Detect which cell encompasses the target text, then output its [X, Y] center coordinate. 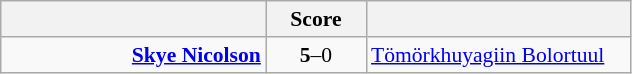
Skye Nicolson [134, 55]
5–0 [316, 55]
Score [316, 19]
Tömörkhuyagiin Bolortuul [498, 55]
